Capture the cell that displays the provided text and extract its (x, y) central coordinate. 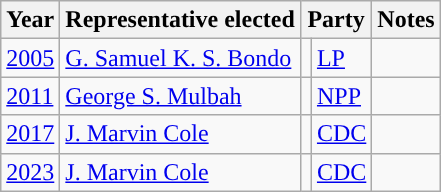
NPP (341, 96)
Party (336, 20)
Notes (406, 20)
George S. Mulbah (180, 96)
LP (341, 58)
2023 (30, 172)
2011 (30, 96)
G. Samuel K. S. Bondo (180, 58)
2005 (30, 58)
Representative elected (180, 20)
Year (30, 20)
2017 (30, 134)
